Find where the given text appears and provide that cell's center as (X, Y) coordinate. 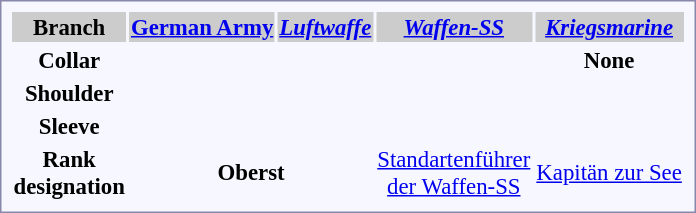
Shoulder (69, 93)
Sleeve (69, 126)
Kapitän zur See (609, 172)
Standartenführer der Waffen-SS (454, 172)
Kriegsmarine (609, 27)
Luftwaffe (326, 27)
German Army (202, 27)
Collar (69, 60)
Rankdesignation (69, 172)
Branch (69, 27)
None (609, 60)
Waffen-SS (454, 27)
Oberst (250, 172)
